Capture the cell that displays the provided text and extract its [x, y] central coordinate. 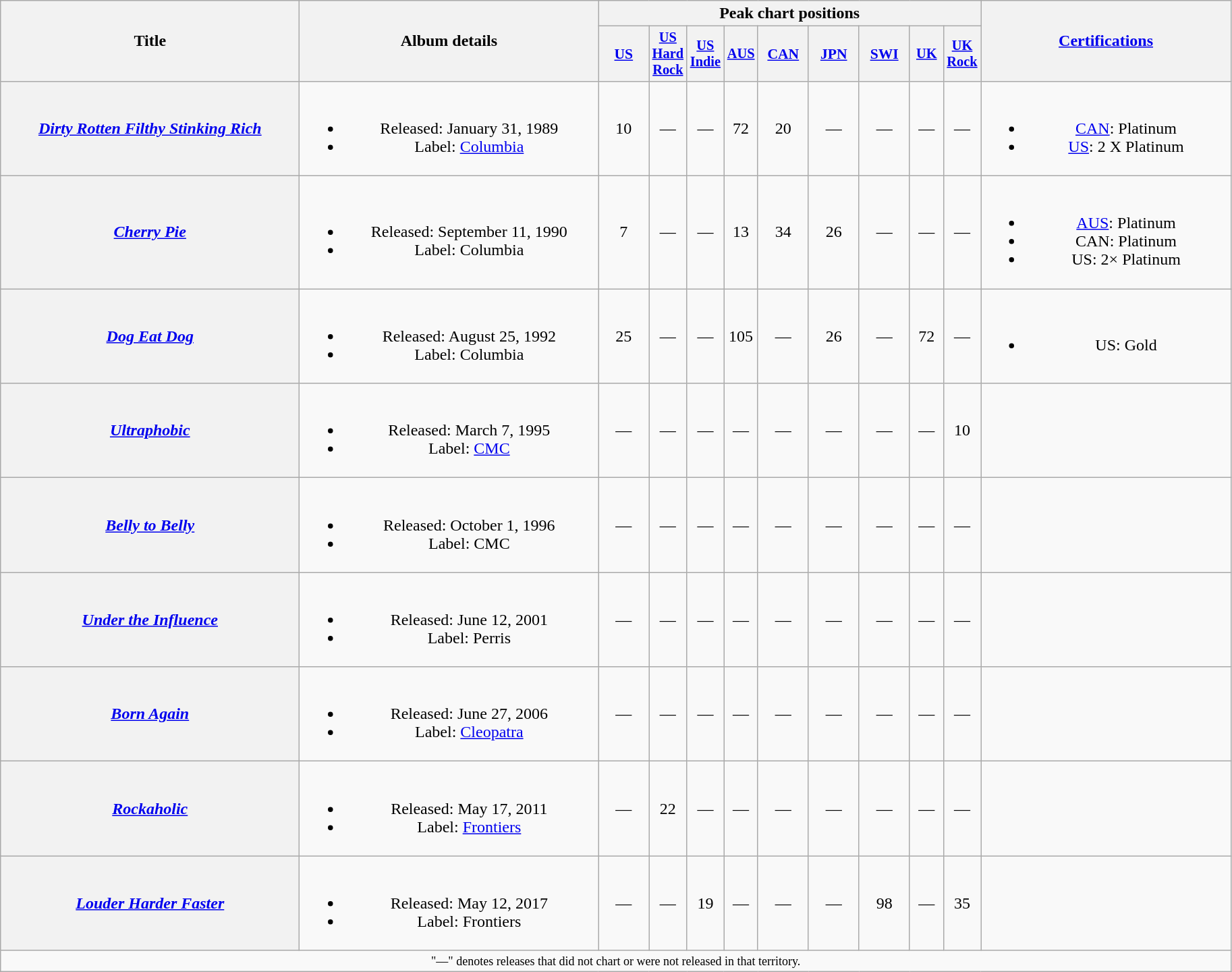
Released: January 31, 1989Label: Columbia [449, 128]
AUS: PlatinumCAN: PlatinumUS: 2× Platinum [1107, 232]
Born Again [150, 714]
UK Rock [962, 54]
US: Gold [1107, 336]
Rockaholic [150, 809]
Ultraphobic [150, 431]
Released: May 12, 2017Label: Frontiers [449, 903]
Louder Harder Faster [150, 903]
34 [783, 232]
22 [668, 809]
105 [741, 336]
Released: August 25, 1992Label: Columbia [449, 336]
Released: March 7, 1995Label: CMC [449, 431]
CAN [783, 54]
JPN [834, 54]
Cherry Pie [150, 232]
Released: May 17, 2011Label: Frontiers [449, 809]
USHard Rock [668, 54]
US [623, 54]
US Indie [706, 54]
Released: September 11, 1990Label: Columbia [449, 232]
Released: June 12, 2001Label: Perris [449, 620]
7 [623, 232]
Certifications [1107, 41]
Dog Eat Dog [150, 336]
Released: June 27, 2006Label: Cleopatra [449, 714]
Peak chart positions [789, 13]
SWI [884, 54]
20 [783, 128]
25 [623, 336]
Under the Influence [150, 620]
AUS [741, 54]
19 [706, 903]
Album details [449, 41]
98 [884, 903]
Released: October 1, 1996Label: CMC [449, 525]
35 [962, 903]
Dirty Rotten Filthy Stinking Rich [150, 128]
13 [741, 232]
Title [150, 41]
Belly to Belly [150, 525]
CAN: PlatinumUS: 2 X Platinum [1107, 128]
UK [926, 54]
"—" denotes releases that did not chart or were not released in that territory. [616, 961]
